Identify which cell holds the provided text, then report its [x, y] central coordinate. 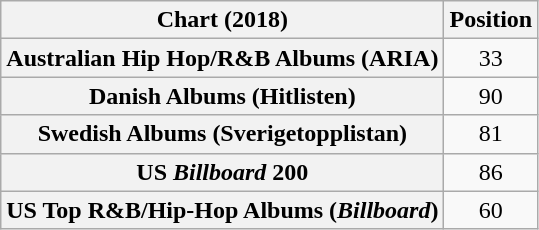
Swedish Albums (Sverigetopplistan) [222, 134]
81 [491, 134]
Danish Albums (Hitlisten) [222, 96]
US Top R&B/Hip-Hop Albums (Billboard) [222, 210]
Position [491, 20]
60 [491, 210]
33 [491, 58]
90 [491, 96]
86 [491, 172]
Australian Hip Hop/R&B Albums (ARIA) [222, 58]
Chart (2018) [222, 20]
US Billboard 200 [222, 172]
